For the text-containing cell, return its midpoint in [X, Y] coordinate format. 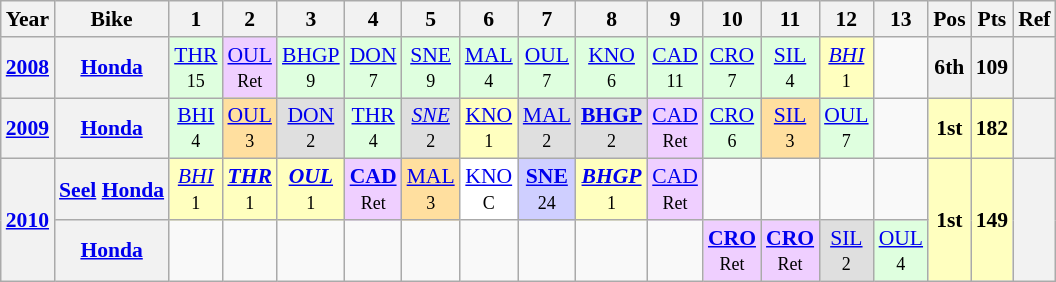
MAL3 [431, 190]
2008 [28, 68]
THR1 [250, 190]
Year [28, 19]
OULRet [250, 68]
SIL3 [790, 128]
OUL1 [311, 190]
9 [675, 19]
MAL4 [489, 68]
1 [196, 19]
11 [790, 19]
CAD11 [675, 68]
8 [612, 19]
SNE24 [547, 190]
BHGP2 [612, 128]
Ref [1034, 19]
6th [950, 68]
BHI4 [196, 128]
DON2 [311, 128]
MAL2 [547, 128]
KNOC [489, 190]
2009 [28, 128]
6 [489, 19]
2 [250, 19]
Seel Honda [112, 190]
4 [374, 19]
KNO1 [489, 128]
2010 [28, 220]
Pos [950, 19]
THR15 [196, 68]
3 [311, 19]
KNO6 [612, 68]
BHGP9 [311, 68]
Bike [112, 19]
SNE2 [431, 128]
SIL2 [846, 250]
7 [547, 19]
CRO7 [732, 68]
SNE9 [431, 68]
149 [992, 220]
182 [992, 128]
5 [431, 19]
OUL3 [250, 128]
THR4 [374, 128]
SIL4 [790, 68]
CRO6 [732, 128]
109 [992, 68]
12 [846, 19]
OUL4 [901, 250]
Pts [992, 19]
10 [732, 19]
DON7 [374, 68]
13 [901, 19]
BHGP1 [612, 190]
